Locate the cell with the specified text and output its [X, Y] center coordinate. 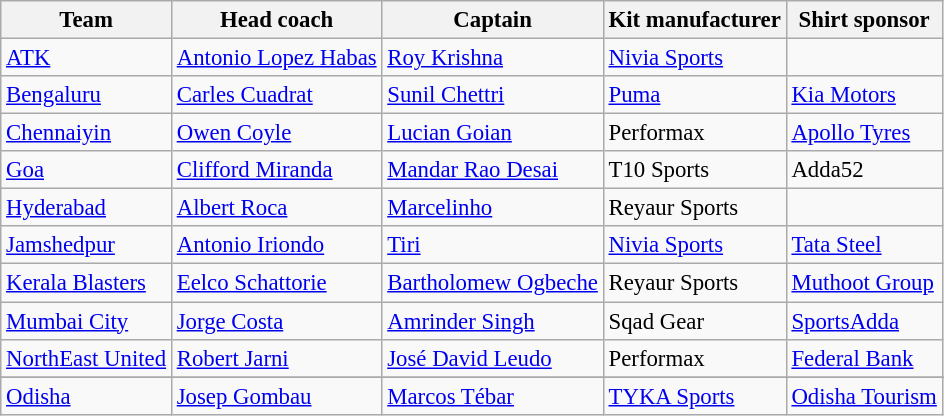
Albert Roca [276, 208]
Robert Jarni [276, 358]
Adda52 [864, 170]
José David Leudo [492, 358]
Apollo Tyres [864, 133]
Marcelinho [492, 208]
Mandar Rao Desai [492, 170]
Sunil Chettri [492, 95]
Jamshedpur [86, 245]
Kia Motors [864, 95]
Head coach [276, 20]
Lucian Goian [492, 133]
Owen Coyle [276, 133]
T10 Sports [694, 170]
Tata Steel [864, 245]
Federal Bank [864, 358]
Josep Gombau [276, 396]
Team [86, 20]
Shirt sponsor [864, 20]
Chennaiyin [86, 133]
Odisha [86, 396]
Muthoot Group [864, 283]
Kit manufacturer [694, 20]
Sqad Gear [694, 321]
Captain [492, 20]
Puma [694, 95]
Mumbai City [86, 321]
Kerala Blasters [86, 283]
Antonio Lopez Habas [276, 58]
Marcos Tébar [492, 396]
Jorge Costa [276, 321]
SportsAdda [864, 321]
Amrinder Singh [492, 321]
Hyderabad [86, 208]
TYKA Sports [694, 396]
Bartholomew Ogbeche [492, 283]
Eelco Schattorie [276, 283]
NorthEast United [86, 358]
ATK [86, 58]
Odisha Tourism [864, 396]
Bengaluru [86, 95]
Goa [86, 170]
Carles Cuadrat [276, 95]
Clifford Miranda [276, 170]
Roy Krishna [492, 58]
Antonio Iriondo [276, 245]
Tiri [492, 245]
